Pinpoint the cell where the given text exists, returning its (X, Y) midpoint coordinate. 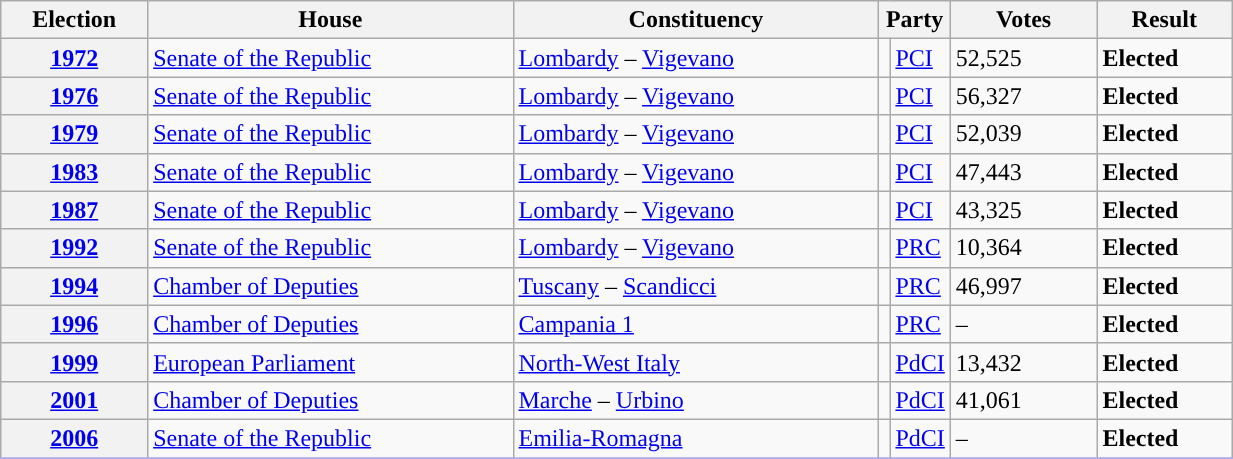
Party (914, 20)
1987 (74, 210)
1983 (74, 172)
52,039 (1024, 134)
1994 (74, 286)
2001 (74, 400)
Election (74, 20)
52,525 (1024, 58)
European Parliament (330, 362)
1992 (74, 248)
56,327 (1024, 96)
North-West Italy (696, 362)
House (330, 20)
43,325 (1024, 210)
Result (1164, 20)
1972 (74, 58)
13,432 (1024, 362)
1999 (74, 362)
Tuscany – Scandicci (696, 286)
2006 (74, 438)
Emilia-Romagna (696, 438)
1976 (74, 96)
Constituency (696, 20)
46,997 (1024, 286)
Votes (1024, 20)
1979 (74, 134)
1996 (74, 324)
41,061 (1024, 400)
10,364 (1024, 248)
Marche – Urbino (696, 400)
Campania 1 (696, 324)
47,443 (1024, 172)
